Extract the [x, y] coordinate from the center of the cell holding the provided text.  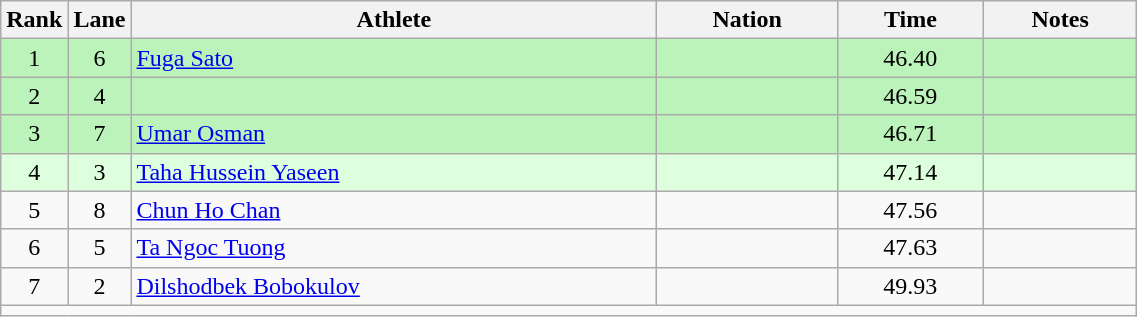
46.40 [910, 58]
Nation [747, 20]
Chun Ho Chan [394, 210]
Umar Osman [394, 134]
47.63 [910, 248]
47.14 [910, 172]
1 [34, 58]
49.93 [910, 286]
46.59 [910, 96]
46.71 [910, 134]
8 [100, 210]
Rank [34, 20]
Taha Hussein Yaseen [394, 172]
Lane [100, 20]
Notes [1060, 20]
Dilshodbek Bobokulov [394, 286]
Athlete [394, 20]
Ta Ngoc Tuong [394, 248]
Fuga Sato [394, 58]
Time [910, 20]
47.56 [910, 210]
